Detect which cell encompasses the target text, then output its [x, y] center coordinate. 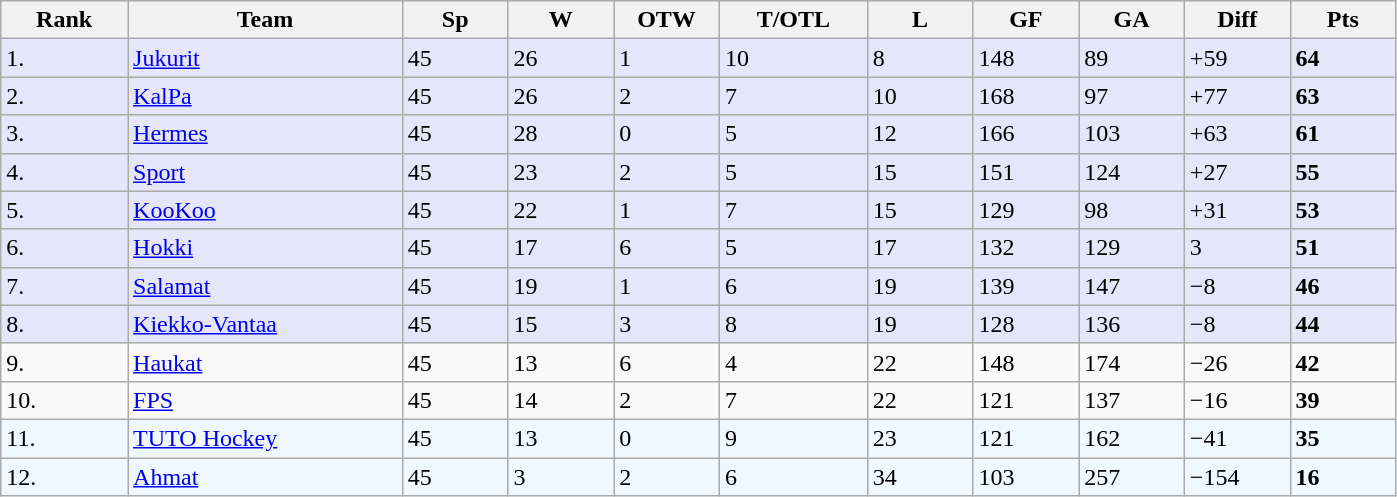
174 [1132, 362]
−16 [1237, 400]
+59 [1237, 58]
Rank [64, 20]
Sport [266, 172]
10. [64, 400]
GF [1026, 20]
6. [64, 248]
132 [1026, 248]
+27 [1237, 172]
4. [64, 172]
14 [561, 400]
−154 [1237, 477]
TUTO Hockey [266, 438]
136 [1132, 324]
4 [793, 362]
97 [1132, 96]
Team [266, 20]
KalPa [266, 96]
12 [920, 134]
51 [1343, 248]
151 [1026, 172]
168 [1026, 96]
139 [1026, 286]
L [920, 20]
FPS [266, 400]
−26 [1237, 362]
44 [1343, 324]
137 [1132, 400]
124 [1132, 172]
61 [1343, 134]
5. [64, 210]
42 [1343, 362]
9 [793, 438]
+77 [1237, 96]
Hokki [266, 248]
12. [64, 477]
128 [1026, 324]
63 [1343, 96]
53 [1343, 210]
Diff [1237, 20]
35 [1343, 438]
16 [1343, 477]
147 [1132, 286]
T/OTL [793, 20]
7. [64, 286]
Ahmat [266, 477]
Haukat [266, 362]
+31 [1237, 210]
Pts [1343, 20]
Salamat [266, 286]
Sp [455, 20]
2. [64, 96]
OTW [667, 20]
46 [1343, 286]
162 [1132, 438]
Hermes [266, 134]
166 [1026, 134]
GA [1132, 20]
Jukurit [266, 58]
W [561, 20]
55 [1343, 172]
89 [1132, 58]
34 [920, 477]
11. [64, 438]
257 [1132, 477]
64 [1343, 58]
Kiekko-Vantaa [266, 324]
28 [561, 134]
9. [64, 362]
−41 [1237, 438]
+63 [1237, 134]
39 [1343, 400]
1. [64, 58]
98 [1132, 210]
8. [64, 324]
KooKoo [266, 210]
3. [64, 134]
